Capture the cell that displays the provided text and extract its [X, Y] central coordinate. 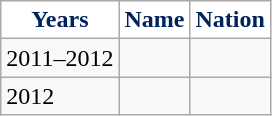
2012 [60, 96]
Name [154, 20]
2011–2012 [60, 58]
Years [60, 20]
Nation [230, 20]
